Scan for the cell matching the given text and deliver its (X, Y) coordinate at center. 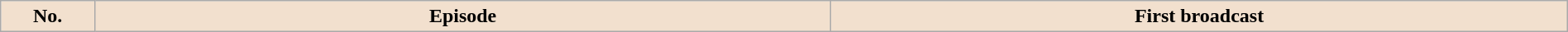
No. (48, 16)
First broadcast (1199, 16)
Episode (462, 16)
